Search for the cell housing the specified text and yield its [X, Y] center coordinate. 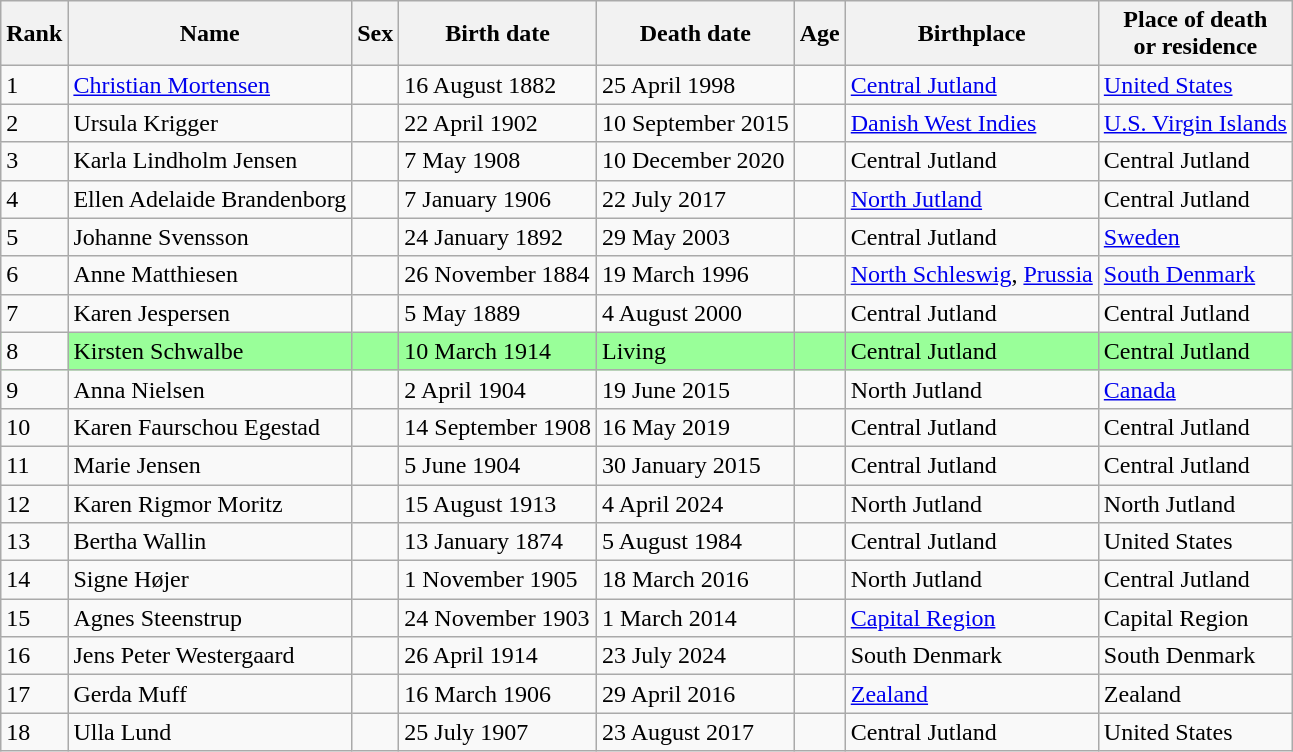
17 [34, 694]
4 [34, 199]
Rank [34, 34]
5 [34, 237]
Name [210, 34]
23 August 2017 [695, 732]
15 [34, 618]
Christian Mortensen [210, 85]
24 November 1903 [498, 618]
29 May 2003 [695, 237]
Living [695, 351]
7 January 1906 [498, 199]
5 June 1904 [498, 465]
Sweden [1195, 237]
Marie Jensen [210, 465]
Death date [695, 34]
16 March 1906 [498, 694]
19 June 2015 [695, 389]
19 March 1996 [695, 275]
26 November 1884 [498, 275]
24 January 1892 [498, 237]
10 [34, 427]
25 April 1998 [695, 85]
Jens Peter Westergaard [210, 656]
Ellen Adelaide Brandenborg [210, 199]
Place of death or residence [1195, 34]
18 [34, 732]
14 [34, 580]
14 September 1908 [498, 427]
2 [34, 123]
12 [34, 503]
16 May 2019 [695, 427]
Signe Højer [210, 580]
13 January 1874 [498, 542]
25 July 1907 [498, 732]
U.S. Virgin Islands [1195, 123]
8 [34, 351]
Birth date [498, 34]
9 [34, 389]
Ulla Lund [210, 732]
30 January 2015 [695, 465]
10 December 2020 [695, 161]
Danish West Indies [972, 123]
North Schleswig, Prussia [972, 275]
22 April 1902 [498, 123]
1 [34, 85]
16 August 1882 [498, 85]
4 April 2024 [695, 503]
5 August 1984 [695, 542]
Karen Rigmor Moritz [210, 503]
Birthplace [972, 34]
7 May 1908 [498, 161]
Johanne Svensson [210, 237]
15 August 1913 [498, 503]
Karen Faurschou Egestad [210, 427]
Gerda Muff [210, 694]
11 [34, 465]
13 [34, 542]
29 April 2016 [695, 694]
2 April 1904 [498, 389]
Age [820, 34]
1 March 2014 [695, 618]
Agnes Steenstrup [210, 618]
Bertha Wallin [210, 542]
23 July 2024 [695, 656]
Karla Lindholm Jensen [210, 161]
Karen Jespersen [210, 313]
6 [34, 275]
22 July 2017 [695, 199]
Anna Nielsen [210, 389]
10 March 1914 [498, 351]
Sex [376, 34]
10 September 2015 [695, 123]
18 March 2016 [695, 580]
4 August 2000 [695, 313]
3 [34, 161]
5 May 1889 [498, 313]
Canada [1195, 389]
1 November 1905 [498, 580]
26 April 1914 [498, 656]
Ursula Krigger [210, 123]
7 [34, 313]
Anne Matthiesen [210, 275]
16 [34, 656]
Kirsten Schwalbe [210, 351]
